Output the [x, y] coordinate of the center of the cell containing the given text.  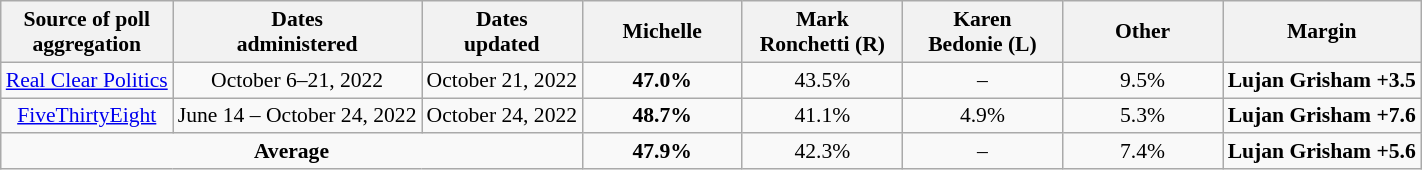
4.9% [982, 116]
October 24, 2022 [502, 116]
Source of pollaggregation [87, 32]
Other [1142, 32]
42.3% [822, 152]
Datesupdated [502, 32]
Average [292, 152]
October 6–21, 2022 [298, 80]
47.9% [662, 152]
48.7% [662, 116]
Lujan Grisham +5.6 [1322, 152]
KarenBedonie (L) [982, 32]
9.5% [1142, 80]
FiveThirtyEight [87, 116]
June 14 – October 24, 2022 [298, 116]
Lujan Grisham +7.6 [1322, 116]
Margin [1322, 32]
October 21, 2022 [502, 80]
7.4% [1142, 152]
43.5% [822, 80]
MarkRonchetti (R) [822, 32]
Real Clear Politics [87, 80]
5.3% [1142, 116]
Michelle [662, 32]
Datesadministered [298, 32]
Lujan Grisham +3.5 [1322, 80]
47.0% [662, 80]
41.1% [822, 116]
